Return [x, y] of the center of cell containing provided text 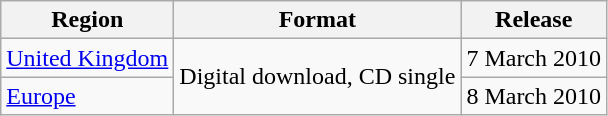
8 March 2010 [534, 96]
Region [88, 20]
Europe [88, 96]
7 March 2010 [534, 58]
United Kingdom [88, 58]
Digital download, CD single [318, 77]
Format [318, 20]
Release [534, 20]
